Return the [x, y] coordinate for the center point of the cell that contains the specified text.  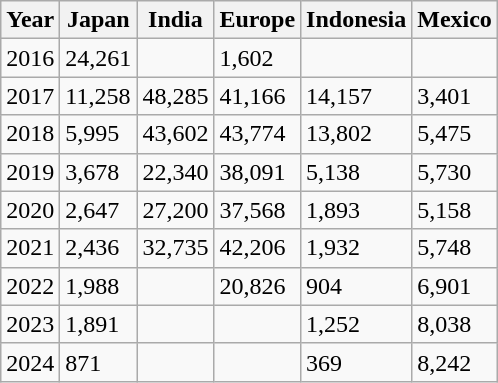
Mexico [455, 20]
43,602 [176, 134]
43,774 [258, 134]
2017 [30, 96]
Europe [258, 20]
1,891 [98, 324]
5,995 [98, 134]
41,166 [258, 96]
37,568 [258, 210]
27,200 [176, 210]
Japan [98, 20]
2023 [30, 324]
32,735 [176, 248]
8,242 [455, 362]
904 [356, 286]
5,475 [455, 134]
5,730 [455, 172]
2,436 [98, 248]
1,252 [356, 324]
1,893 [356, 210]
India [176, 20]
Year [30, 20]
42,206 [258, 248]
20,826 [258, 286]
5,748 [455, 248]
22,340 [176, 172]
14,157 [356, 96]
1,988 [98, 286]
1,602 [258, 58]
8,038 [455, 324]
2022 [30, 286]
2018 [30, 134]
48,285 [176, 96]
Indonesia [356, 20]
871 [98, 362]
13,802 [356, 134]
1,932 [356, 248]
2020 [30, 210]
2019 [30, 172]
38,091 [258, 172]
369 [356, 362]
3,401 [455, 96]
2024 [30, 362]
3,678 [98, 172]
5,138 [356, 172]
24,261 [98, 58]
2021 [30, 248]
11,258 [98, 96]
6,901 [455, 286]
2,647 [98, 210]
2016 [30, 58]
5,158 [455, 210]
